From the cell containing the given text, extract its center point as [X, Y] coordinate. 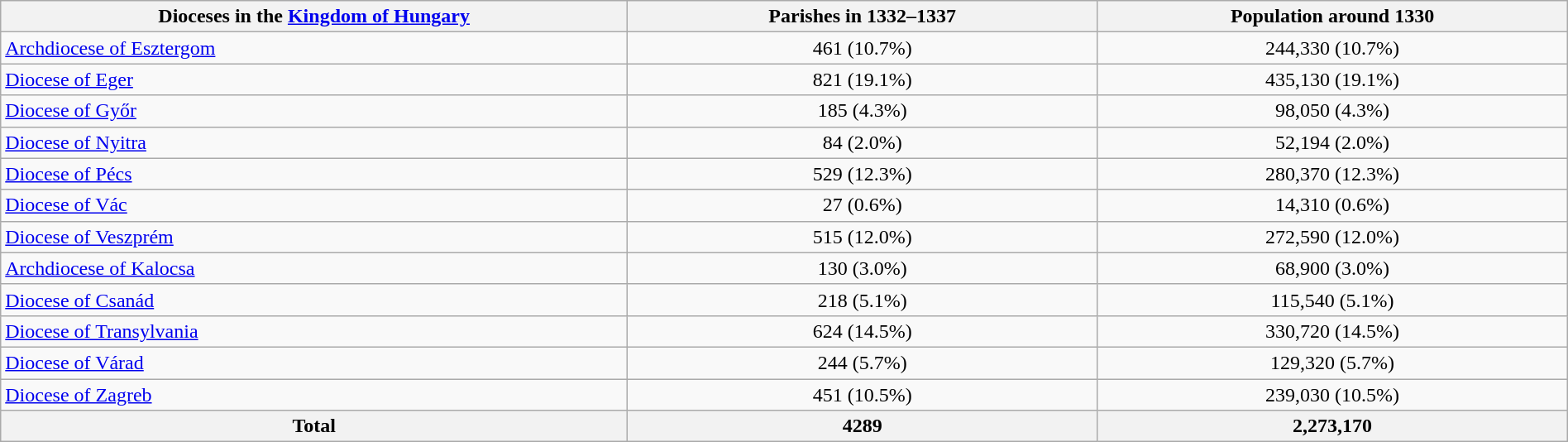
14,310 (0.6%) [1332, 205]
Diocese of Csanád [314, 300]
Diocese of Győr [314, 111]
Diocese of Eger [314, 79]
280,370 (12.3%) [1332, 174]
Dioceses in the Kingdom of Hungary [314, 17]
Archdiocese of Kalocsa [314, 268]
435,130 (19.1%) [1332, 79]
130 (3.0%) [863, 268]
821 (19.1%) [863, 79]
239,030 (10.5%) [1332, 395]
218 (5.1%) [863, 300]
Diocese of Vác [314, 205]
84 (2.0%) [863, 142]
2,273,170 [1332, 426]
52,194 (2.0%) [1332, 142]
451 (10.5%) [863, 395]
Archdiocese of Esztergom [314, 48]
515 (12.0%) [863, 237]
330,720 (14.5%) [1332, 331]
Diocese of Pécs [314, 174]
129,320 (5.7%) [1332, 363]
185 (4.3%) [863, 111]
Diocese of Várad [314, 363]
98,050 (4.3%) [1332, 111]
Diocese of Transylvania [314, 331]
68,900 (3.0%) [1332, 268]
244,330 (10.7%) [1332, 48]
272,590 (12.0%) [1332, 237]
Total [314, 426]
Diocese of Veszprém [314, 237]
624 (14.5%) [863, 331]
Diocese of Nyitra [314, 142]
461 (10.7%) [863, 48]
Population around 1330 [1332, 17]
244 (5.7%) [863, 363]
4289 [863, 426]
529 (12.3%) [863, 174]
115,540 (5.1%) [1332, 300]
27 (0.6%) [863, 205]
Parishes in 1332–1337 [863, 17]
Diocese of Zagreb [314, 395]
